Identify which cell holds the provided text, then report its (x, y) central coordinate. 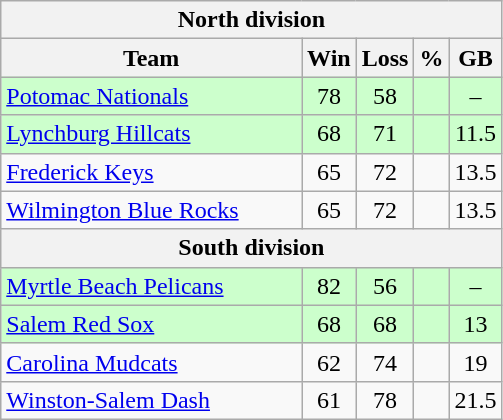
74 (385, 362)
56 (385, 286)
Winston-Salem Dash (152, 400)
Loss (385, 58)
62 (330, 362)
Potomac Nationals (152, 96)
North division (252, 20)
GB (476, 58)
11.5 (476, 134)
Team (152, 58)
Frederick Keys (152, 172)
Wilmington Blue Rocks (152, 210)
61 (330, 400)
Salem Red Sox (152, 324)
13 (476, 324)
South division (252, 248)
Myrtle Beach Pelicans (152, 286)
Carolina Mudcats (152, 362)
% (432, 58)
58 (385, 96)
19 (476, 362)
Win (330, 58)
Lynchburg Hillcats (152, 134)
82 (330, 286)
21.5 (476, 400)
71 (385, 134)
